Scan for the cell matching the given text and deliver its [X, Y] coordinate at center. 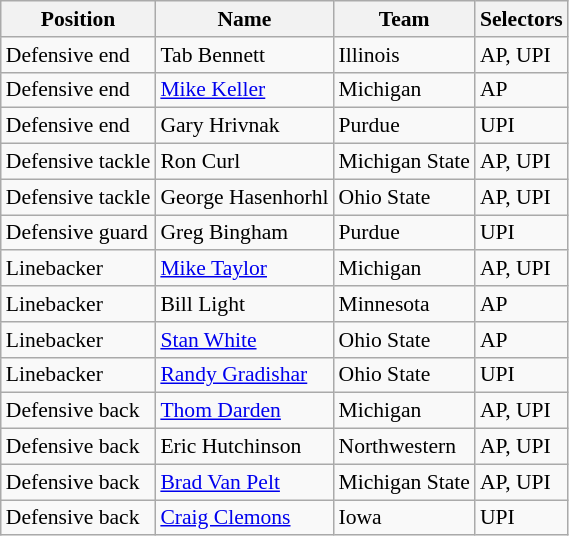
Craig Clemons [244, 518]
Ron Curl [244, 162]
Northwestern [404, 447]
Name [244, 19]
Gary Hrivnak [244, 126]
George Hasenhorhl [244, 197]
Team [404, 19]
Mike Keller [244, 90]
Tab Bennett [244, 55]
Minnesota [404, 304]
Stan White [244, 340]
Selectors [522, 19]
Brad Van Pelt [244, 482]
Illinois [404, 55]
Randy Gradishar [244, 375]
Iowa [404, 518]
Position [78, 19]
Bill Light [244, 304]
Greg Bingham [244, 233]
Defensive guard [78, 233]
Eric Hutchinson [244, 447]
Thom Darden [244, 411]
Mike Taylor [244, 269]
